Scan for the cell matching the given text and deliver its [x, y] coordinate at center. 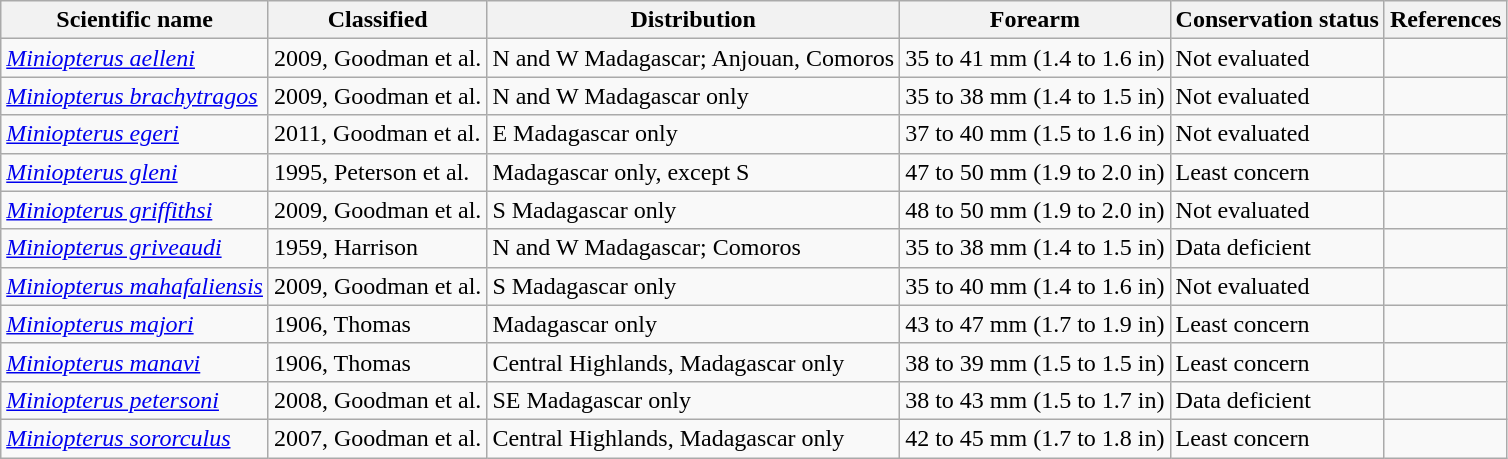
2011, Goodman et al. [377, 134]
47 to 50 mm (1.9 to 2.0 in) [1035, 172]
Miniopterus gleni [135, 172]
1995, Peterson et al. [377, 172]
Classified [377, 20]
Miniopterus mahafaliensis [135, 286]
Miniopterus griveaudi [135, 248]
Miniopterus majori [135, 324]
42 to 45 mm (1.7 to 1.8 in) [1035, 438]
2008, Goodman et al. [377, 400]
35 to 40 mm (1.4 to 1.6 in) [1035, 286]
35 to 41 mm (1.4 to 1.6 in) [1035, 58]
N and W Madagascar only [694, 96]
43 to 47 mm (1.7 to 1.9 in) [1035, 324]
E Madagascar only [694, 134]
Conservation status [1277, 20]
1959, Harrison [377, 248]
37 to 40 mm (1.5 to 1.6 in) [1035, 134]
SE Madagascar only [694, 400]
Distribution [694, 20]
Miniopterus egeri [135, 134]
Miniopterus manavi [135, 362]
38 to 39 mm (1.5 to 1.5 in) [1035, 362]
Miniopterus aelleni [135, 58]
Miniopterus sororculus [135, 438]
38 to 43 mm (1.5 to 1.7 in) [1035, 400]
Miniopterus griffithsi [135, 210]
Forearm [1035, 20]
48 to 50 mm (1.9 to 2.0 in) [1035, 210]
Madagascar only, except S [694, 172]
N and W Madagascar; Comoros [694, 248]
Scientific name [135, 20]
Miniopterus petersoni [135, 400]
Miniopterus brachytragos [135, 96]
Madagascar only [694, 324]
References [1446, 20]
2007, Goodman et al. [377, 438]
N and W Madagascar; Anjouan, Comoros [694, 58]
